From the cell containing the given text, extract its center point as [X, Y] coordinate. 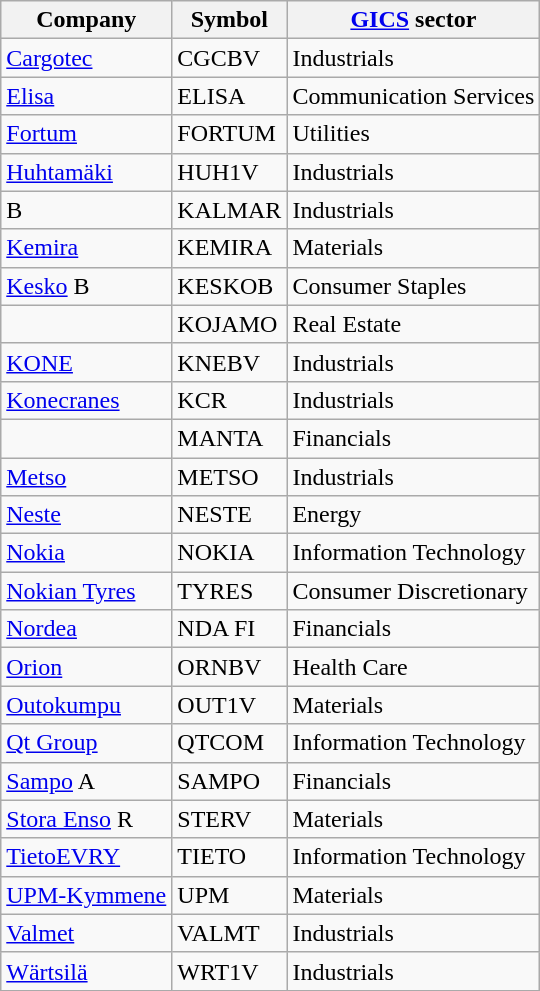
VALMT [230, 933]
NDA FI [230, 629]
Utilities [414, 134]
Kemira [86, 248]
TietoEVRY [86, 857]
Orion [86, 667]
Valmet [86, 933]
Cargotec [86, 58]
Metso [86, 477]
Outokumpu [86, 705]
B [86, 210]
KNEBV [230, 362]
Qt Group [86, 743]
Wärtsilä [86, 971]
Huhtamäki [86, 172]
STERV [230, 819]
Fortum [86, 134]
Nokia [86, 553]
Consumer Staples [414, 286]
Communication Services [414, 96]
NESTE [230, 515]
Neste [86, 515]
Konecranes [86, 400]
KEMIRA [230, 248]
ELISA [230, 96]
GICS sector [414, 20]
NOKIA [230, 553]
KONE [86, 362]
TIETO [230, 857]
Stora Enso R [86, 819]
TYRES [230, 591]
ORNBV [230, 667]
Elisa [86, 96]
UPM-Kymmene [86, 895]
METSO [230, 477]
KESKOB [230, 286]
Energy [414, 515]
QTCOM [230, 743]
KCR [230, 400]
MANTA [230, 438]
Company [86, 20]
Sampo A [86, 781]
UPM [230, 895]
Health Care [414, 667]
Nordea [86, 629]
Symbol [230, 20]
Consumer Discretionary [414, 591]
Real Estate [414, 324]
Kesko B [86, 286]
FORTUM [230, 134]
KALMAR [230, 210]
Nokian Tyres [86, 591]
CGCBV [230, 58]
SAMPO [230, 781]
OUT1V [230, 705]
HUH1V [230, 172]
KOJAMO [230, 324]
WRT1V [230, 971]
